Determine the (x, y) coordinate at the center of the cell enclosing the given text.  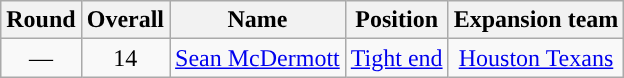
Round (41, 20)
— (41, 58)
Tight end (396, 58)
14 (125, 58)
Houston Texans (536, 58)
Sean McDermott (258, 58)
Name (258, 20)
Expansion team (536, 20)
Overall (125, 20)
Position (396, 20)
